Return the [x, y] coordinate for the center point of the cell that contains the specified text.  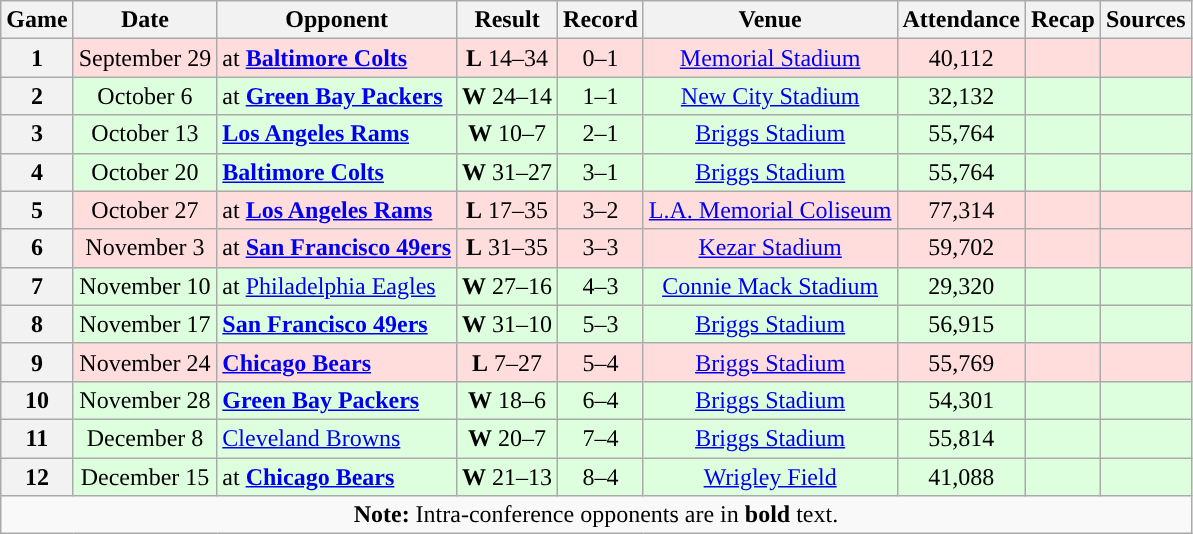
Los Angeles Rams [337, 134]
4 [37, 172]
1–1 [601, 96]
2 [37, 96]
7–4 [601, 438]
55,769 [961, 362]
5–3 [601, 324]
Record [601, 20]
San Francisco 49ers [337, 324]
59,702 [961, 248]
September 29 [145, 58]
10 [37, 400]
Baltimore Colts [337, 172]
L 31–35 [508, 248]
L 17–35 [508, 210]
Date [145, 20]
October 13 [145, 134]
W 24–14 [508, 96]
3–1 [601, 172]
at San Francisco 49ers [337, 248]
L.A. Memorial Coliseum [770, 210]
6 [37, 248]
Memorial Stadium [770, 58]
November 10 [145, 286]
Connie Mack Stadium [770, 286]
3 [37, 134]
Result [508, 20]
3–3 [601, 248]
November 3 [145, 248]
November 24 [145, 362]
December 8 [145, 438]
77,314 [961, 210]
8 [37, 324]
December 15 [145, 477]
W 31–27 [508, 172]
9 [37, 362]
at Philadelphia Eagles [337, 286]
40,112 [961, 58]
W 31–10 [508, 324]
W 18–6 [508, 400]
56,915 [961, 324]
55,814 [961, 438]
5–4 [601, 362]
Sources [1146, 20]
W 27–16 [508, 286]
New City Stadium [770, 96]
Attendance [961, 20]
41,088 [961, 477]
Note: Intra-conference opponents are in bold text. [596, 515]
Green Bay Packers [337, 400]
W 21–13 [508, 477]
Recap [1062, 20]
11 [37, 438]
November 28 [145, 400]
at Green Bay Packers [337, 96]
October 20 [145, 172]
November 17 [145, 324]
Wrigley Field [770, 477]
at Los Angeles Rams [337, 210]
7 [37, 286]
0–1 [601, 58]
at Chicago Bears [337, 477]
54,301 [961, 400]
Chicago Bears [337, 362]
W 20–7 [508, 438]
29,320 [961, 286]
October 27 [145, 210]
Game [37, 20]
Opponent [337, 20]
6–4 [601, 400]
3–2 [601, 210]
8–4 [601, 477]
5 [37, 210]
12 [37, 477]
W 10–7 [508, 134]
L 14–34 [508, 58]
2–1 [601, 134]
Venue [770, 20]
Cleveland Browns [337, 438]
1 [37, 58]
32,132 [961, 96]
4–3 [601, 286]
L 7–27 [508, 362]
October 6 [145, 96]
Kezar Stadium [770, 248]
at Baltimore Colts [337, 58]
